Return [X, Y] of the center of cell containing provided text 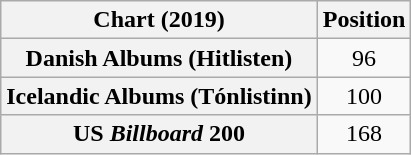
100 [364, 96]
96 [364, 58]
Position [364, 20]
Chart (2019) [159, 20]
Icelandic Albums (Tónlistinn) [159, 96]
Danish Albums (Hitlisten) [159, 58]
168 [364, 134]
US Billboard 200 [159, 134]
